Determine the [x, y] coordinate at the center of the cell enclosing the given text.  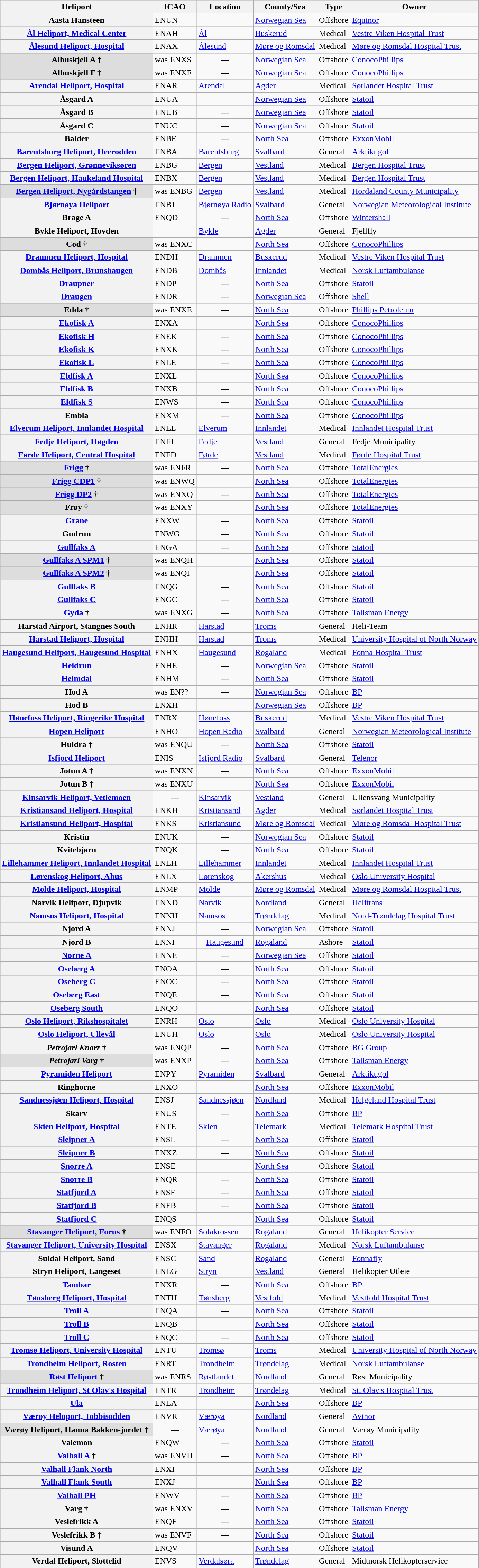
was ENXU [175, 784]
ENXB [175, 389]
Ålesund Heliport, Hospital [77, 46]
Bjørnøya Heliport [77, 205]
ENVR [175, 1416]
ENTR [175, 1390]
Værøy Heloport, Tobbisodden [77, 1416]
ENSC [175, 1258]
Equinor [414, 20]
Eldfisk S [77, 402]
Frigg DP2 † [77, 494]
ENAR [175, 86]
Troll C [77, 1337]
Petrojarl Knarr † [77, 1048]
Isfjord Radio [225, 758]
was ENQI [175, 573]
County/Sea [285, 7]
ENGA [175, 547]
Stavanger Heliport, University Hospital [77, 1245]
ENDB [175, 270]
Skarv [77, 1113]
ENTE [175, 1126]
Molde [225, 889]
Njord A [77, 929]
ENKS [175, 824]
Bykle [225, 231]
was EN?? [175, 692]
Ekofisk L [77, 362]
was ENQP [175, 1048]
ENHE [175, 665]
ENHH [175, 639]
Helgeland Hospital Trust [414, 1100]
Fonnafly [414, 1258]
Værøy Municipality [414, 1430]
Visund A [77, 1548]
Ekofisk H [77, 336]
Røstlandet [225, 1377]
ENQK [175, 850]
Bergen Heliport, Grønneviksøren [77, 165]
Åsgard B [77, 112]
Edda † [77, 310]
Trondheim Heliport, Rosten [77, 1363]
Kvitebjørn [77, 850]
Valhall Flank South [77, 1482]
Stavanger [225, 1245]
Telenor [414, 758]
Phillips Petroleum [414, 310]
Njord B [77, 942]
Fonna Hospital Trust [414, 652]
Heimdal [77, 679]
Kristiansand Heliport, Hospital [77, 810]
ENUN [175, 20]
Røst Municipality [414, 1377]
Åsgard C [77, 125]
ENTH [175, 1298]
BG Group [414, 1048]
Petrojarl Varg † [77, 1061]
Frigg † [77, 468]
was ENXF [175, 73]
ENXK [175, 349]
Tromsø Heliport, University Hospital [77, 1350]
Hod B [77, 705]
Tambar [77, 1285]
Statfjord A [77, 1192]
Kristiansund Heliport, Hospital [77, 824]
Ekofisk K [77, 349]
ENUK [175, 837]
ENXL [175, 375]
Molde Heliport, Hospital [77, 889]
Verdalsøra [225, 1561]
Kristiansand [225, 810]
Troll A [77, 1311]
ENSX [175, 1245]
Fedje Municipality [414, 442]
Lørenskog Heliport, Ahus [77, 876]
ENMP [175, 889]
ENDR [175, 297]
Værøy Heliport, Hanna Bakken-jordet † [77, 1430]
ENNI [175, 942]
Ål [225, 33]
Dombås Heliport, Brunshaugen [77, 270]
ENUS [175, 1113]
Harstad Heliport, Hospital [77, 639]
ENNH [175, 916]
Owner [414, 7]
Snorre B [77, 1179]
Aasta Hansteen [77, 20]
ENLE [175, 362]
ENBJ [175, 205]
Draupner [77, 283]
Ullensvang Municipality [414, 797]
Drammen [225, 257]
Verdal Heliport, Slottelid [77, 1561]
Wintershall [414, 218]
Gullfaks C [77, 600]
Oseberg South [77, 1008]
was ENXN [175, 771]
Avinor [414, 1416]
Vestfold Hospital Trust [414, 1298]
ENAX [175, 46]
ENQW [175, 1443]
Oseberg A [77, 968]
Gullfaks B [77, 587]
ENQF [175, 1522]
Suldal Heliport, Sand [77, 1258]
Valhall Flank North [77, 1469]
Lørenskog [225, 876]
ENOC [175, 981]
ENLH [175, 863]
ENNJ [175, 929]
Røst Heliport † [77, 1377]
ENQR [175, 1179]
ENFD [175, 455]
Oslo Heliport, Rikshospitalet [77, 1021]
Elverum Heliport, Innlandet Hospital [77, 428]
was ENXS [175, 60]
Solakrossen [225, 1232]
Jotun A † [77, 771]
Sleipner B [77, 1153]
Oslo Heliport, Ullevål [77, 1034]
Type [334, 7]
Gullfaks A SPM1 † [77, 560]
Shell [414, 297]
ENQO [175, 1008]
Vestfold [285, 1298]
ENXW [175, 520]
St. Olav's Hospital Trust [414, 1390]
ENXZ [175, 1153]
was ENXP [175, 1061]
Frigg CDP1 † [77, 481]
Stavanger Heliport, Forus † [77, 1232]
Fedje Heliport, Høgden [77, 442]
Åsgard A [77, 99]
ENRT [175, 1363]
Førde Hospital Trust [414, 455]
Ula [77, 1403]
Brage A [77, 218]
Veslefrikk A [77, 1522]
ENDH [175, 257]
Kinsarvik [225, 797]
Hopen Radio [225, 731]
Telemark Hospital Trust [414, 1126]
Ålesund [225, 46]
Oseberg East [77, 995]
Tønsberg Heliport, Hospital [77, 1298]
ENHX [175, 652]
Valemon [77, 1443]
Albuskjell A † [77, 60]
Namsos Heliport, Hospital [77, 916]
Arendal [225, 86]
was ENVF [175, 1535]
Lillehammer Heliport, Innlandet Hospital [77, 863]
Stryn Heliport, Langeset [77, 1271]
ENIS [175, 758]
Eldfisk B [77, 389]
Helitrans [414, 903]
Sleipner A [77, 1140]
Hopen Heliport [77, 731]
ENDP [175, 283]
Location [225, 7]
ENQC [175, 1337]
Varg † [77, 1508]
ENHR [175, 626]
ENWG [175, 534]
Harstad Airport, Stangnes South [77, 626]
ENTU [175, 1350]
ENXR [175, 1285]
Valhall PH [77, 1495]
Bergen Heliport, Nygårdstangen † [77, 191]
ENSE [175, 1166]
ENAH [175, 33]
Jotun B † [77, 784]
ENFJ [175, 442]
Pyramiden Heliport [77, 1074]
Kinsarvik Heliport, Vetlemoen [77, 797]
Ringhorne [77, 1087]
Bjørnøya Radio [225, 205]
ENKH [175, 810]
was ENXE [175, 310]
Frøy † [77, 507]
ENUB [175, 112]
Fjellfly [414, 231]
Nord-Trøndelag Hospital Trust [414, 916]
ENBE [175, 138]
was ENRS [175, 1377]
ENNE [175, 955]
Tønsberg [225, 1298]
Norne A [77, 955]
was ENQH [175, 560]
ENQG [175, 587]
Veslefrikk B † [77, 1535]
Bykle Heliport, Hovden [77, 231]
Hønefoss [225, 718]
Akershus [285, 876]
ENGC [175, 600]
ENXO [175, 1087]
Skien Heliport, Hospital [77, 1126]
Helikopter Utleie [414, 1271]
was ENXG [175, 613]
ENVS [175, 1561]
ENBA [175, 152]
Eldfisk A [77, 375]
was ENXY [175, 507]
ENND [175, 903]
ENSJ [175, 1100]
ENHM [175, 679]
Heidrun [77, 665]
ENLX [175, 876]
Bergen Heliport, Haukeland Hospital [77, 178]
Narvik Heliport, Djupvik [77, 903]
ENWV [175, 1495]
was ENBG [175, 191]
Gyda † [77, 613]
Dombås [225, 270]
Snorre A [77, 1166]
ENHO [175, 731]
ENUC [175, 125]
ENQE [175, 995]
ENQA [175, 1311]
Balder [77, 138]
ENRX [175, 718]
Oseberg C [77, 981]
ENWS [175, 402]
Skien [225, 1126]
Heli-Team [414, 626]
ENQS [175, 1218]
Isfjord Heliport [77, 758]
Førde [225, 455]
Elverum [225, 428]
Huldra † [77, 744]
was ENFO [175, 1232]
Cod † [77, 244]
was ENQU [175, 744]
Pyramiden [225, 1074]
Drammen Heliport, Hospital [77, 257]
Helikopter Service [414, 1232]
Namsos [225, 916]
Hønefoss Heliport, Ringerike Hospital [77, 718]
Haugesund Heliport, Haugesund Hospital [77, 652]
was ENVH [175, 1456]
Telemark [285, 1126]
ENXJ [175, 1482]
Albuskjell F † [77, 73]
Stryn [225, 1271]
Gullfaks A SPM2 † [77, 573]
ENBX [175, 178]
Midtnorsk Helikopterservice [414, 1561]
ENXI [175, 1469]
Gudrun [77, 534]
Valhall A † [77, 1456]
Ål Heliport, Medical Center [77, 33]
ENEK [175, 336]
was ENWQ [175, 481]
Statfjord B [77, 1205]
Lillehammer [225, 863]
Hod A [77, 692]
Trondheim Heliport, St Olav's Hospital [77, 1390]
Hordaland County Municipality [414, 191]
Ekofisk A [77, 323]
ENXM [175, 415]
ENSL [175, 1140]
ENEL [175, 428]
Heliport [77, 7]
Embla [77, 415]
ENFB [175, 1205]
ENLG [175, 1271]
ENQV [175, 1548]
Fedje [225, 442]
Kristiansund [225, 824]
was ENXV [175, 1508]
ENPY [175, 1074]
Sandnessjøen [225, 1100]
Ashore [334, 942]
ENRH [175, 1021]
ENXA [175, 323]
Gullfaks A [77, 547]
was ENFR [175, 468]
Statfjord C [77, 1218]
ENQD [175, 218]
Narvik [225, 903]
ENUA [175, 99]
Førde Heliport, Central Hospital [77, 455]
Grane [77, 520]
Tromsø [225, 1350]
ENSF [175, 1192]
Sandnessjøen Heliport, Hospital [77, 1100]
ENOA [175, 968]
Troll B [77, 1324]
Arendal Heliport, Hospital [77, 86]
was ENXC [175, 244]
ENBG [175, 165]
ENLA [175, 1403]
ENXH [175, 705]
ENQB [175, 1324]
Barentsburg [225, 152]
ENUH [175, 1034]
Kristin [77, 837]
was ENXQ [175, 494]
Sand [225, 1258]
Barentsburg Heliport, Heerodden [77, 152]
ICAO [175, 7]
Draugen [77, 297]
